Capture the cell that displays the provided text and extract its [x, y] central coordinate. 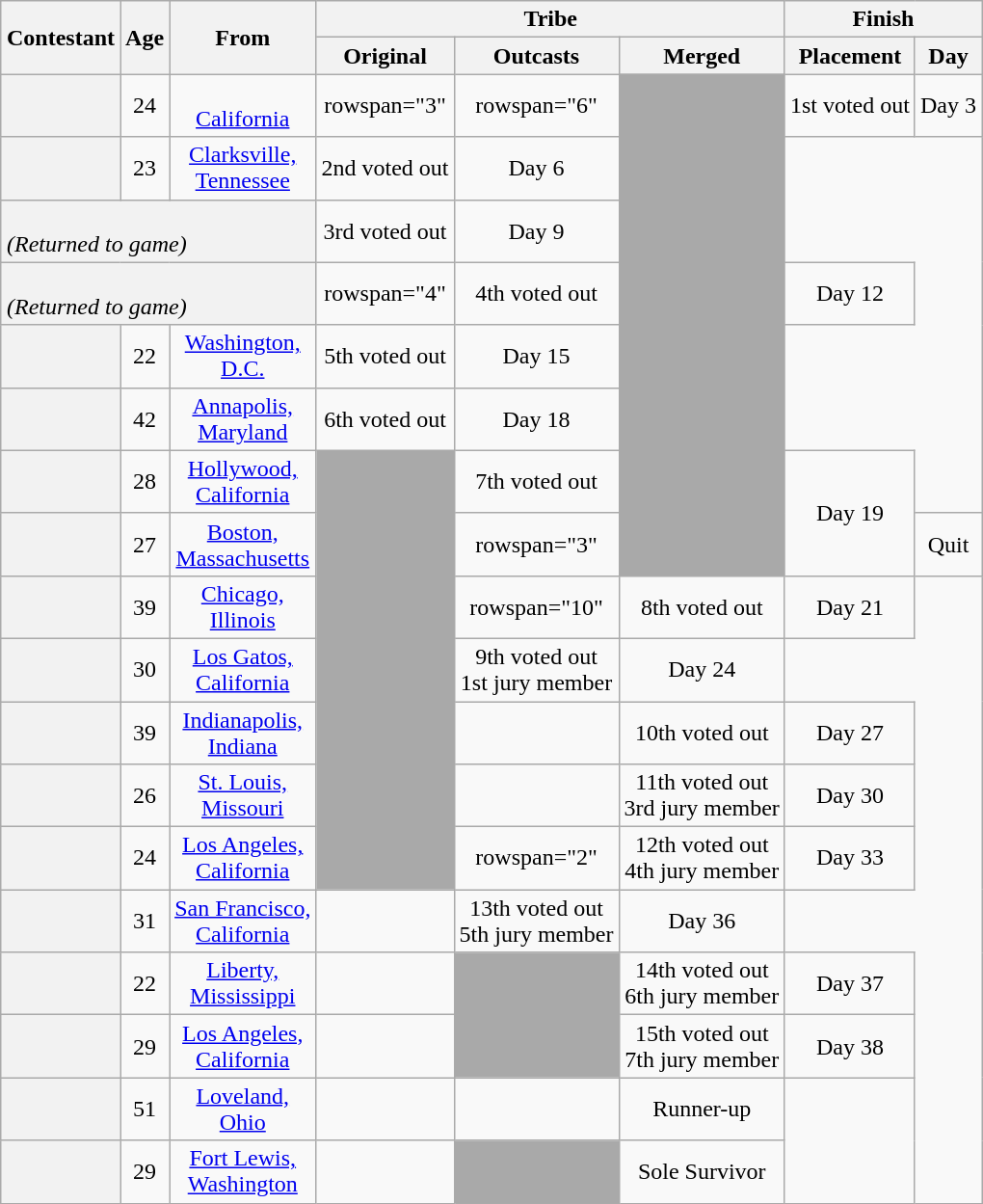
2nd voted out [385, 168]
4th voted out [536, 293]
Merged [702, 56]
10th voted out [702, 733]
Quit [948, 544]
31 [145, 922]
rowspan="2" [536, 858]
Finish [883, 19]
Day 9 [536, 231]
Boston,Massachusetts [243, 544]
California [243, 106]
Day 30 [850, 796]
Day 33 [850, 858]
6th voted out [385, 418]
Day 27 [850, 733]
7th voted out [536, 482]
Day [948, 56]
Tribe [550, 19]
Loveland,Ohio [243, 1109]
San Francisco,California [243, 922]
23 [145, 168]
5th voted out [385, 357]
15th voted out7th jury member [702, 1047]
Day 3 [948, 106]
Liberty,Mississippi [243, 983]
11th voted out3rd jury member [702, 796]
14th voted out6th jury member [702, 983]
Age [145, 38]
1st voted out [850, 106]
Day 38 [850, 1047]
rowspan="10" [536, 607]
Day 21 [850, 607]
Day 36 [702, 922]
Sole Survivor [702, 1172]
27 [145, 544]
Day 6 [536, 168]
Outcasts [536, 56]
Day 19 [850, 513]
St. Louis,Missouri [243, 796]
Day 24 [702, 669]
3rd voted out [385, 231]
rowspan="4" [385, 293]
Day 18 [536, 418]
From [243, 38]
Chicago,Illinois [243, 607]
Day 15 [536, 357]
42 [145, 418]
rowspan="6" [536, 106]
Contestant [60, 38]
26 [145, 796]
8th voted out [702, 607]
28 [145, 482]
Clarksville,Tennessee [243, 168]
Original [385, 56]
13th voted out5th jury member [536, 922]
9th voted out1st jury member [536, 669]
30 [145, 669]
Runner-up [702, 1109]
Placement [850, 56]
51 [145, 1109]
Washington,D.C. [243, 357]
12th voted out4th jury member [702, 858]
Los Gatos,California [243, 669]
Fort Lewis,Washington [243, 1172]
Day 12 [850, 293]
Hollywood,California [243, 482]
Annapolis,Maryland [243, 418]
Day 37 [850, 983]
Indianapolis,Indiana [243, 733]
